Pinpoint the cell where the given text exists, returning its (x, y) midpoint coordinate. 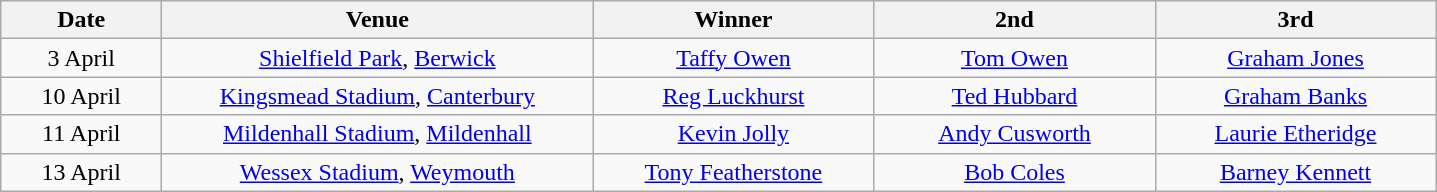
Reg Luckhurst (734, 96)
Graham Jones (1296, 58)
Winner (734, 20)
Bob Coles (1014, 172)
Kingsmead Stadium, Canterbury (378, 96)
Tom Owen (1014, 58)
Kevin Jolly (734, 134)
13 April (82, 172)
3 April (82, 58)
Taffy Owen (734, 58)
Ted Hubbard (1014, 96)
Mildenhall Stadium, Mildenhall (378, 134)
Andy Cusworth (1014, 134)
Wessex Stadium, Weymouth (378, 172)
3rd (1296, 20)
Graham Banks (1296, 96)
11 April (82, 134)
Tony Featherstone (734, 172)
2nd (1014, 20)
10 April (82, 96)
Laurie Etheridge (1296, 134)
Barney Kennett (1296, 172)
Venue (378, 20)
Date (82, 20)
Shielfield Park, Berwick (378, 58)
